Extract the (X, Y) coordinate from the center of the cell holding the provided text.  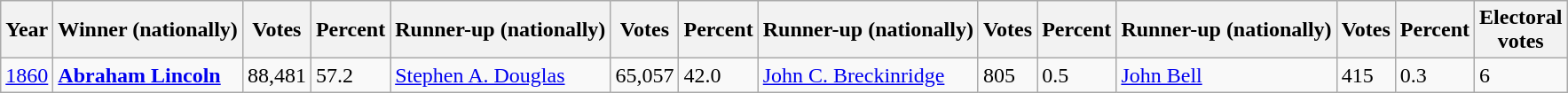
Abraham Lincoln (148, 75)
42.0 (719, 75)
Electoralvotes (1521, 30)
805 (1007, 75)
65,057 (644, 75)
Year (27, 30)
John C. Breckinridge (868, 75)
0.3 (1434, 75)
57.2 (350, 75)
415 (1366, 75)
Winner (nationally) (148, 30)
88,481 (277, 75)
0.5 (1077, 75)
1860 (27, 75)
John Bell (1226, 75)
Stephen A. Douglas (500, 75)
6 (1521, 75)
